For the text-containing cell, return its midpoint in [X, Y] coordinate format. 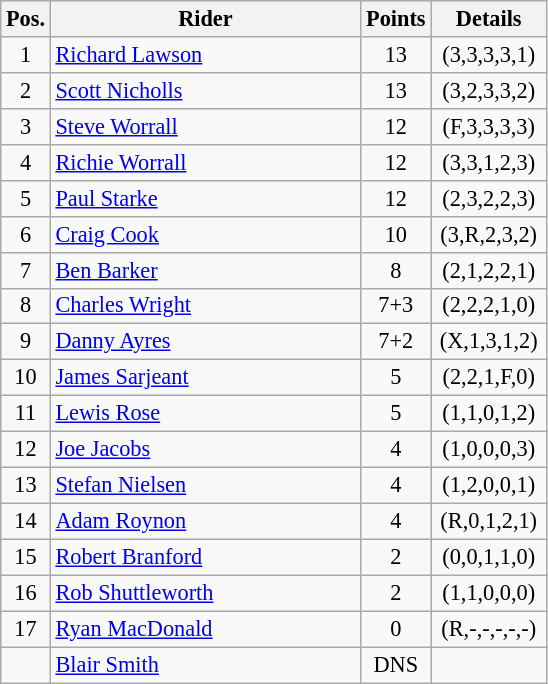
Stefan Nielsen [205, 485]
(3,3,1,2,3) [488, 162]
James Sarjeant [205, 378]
1 [26, 55]
(1,2,0,0,1) [488, 485]
3 [26, 126]
(3,3,3,3,1) [488, 55]
7+3 [396, 306]
Rob Shuttleworth [205, 593]
Lewis Rose [205, 414]
(2,2,1,F,0) [488, 378]
9 [26, 342]
(3,2,3,3,2) [488, 90]
(2,2,2,1,0) [488, 306]
(1,1,0,0,0) [488, 593]
Joe Jacobs [205, 450]
Rider [205, 19]
(1,0,0,0,3) [488, 450]
Steve Worrall [205, 126]
7 [26, 270]
Richard Lawson [205, 55]
Pos. [26, 19]
Danny Ayres [205, 342]
Adam Roynon [205, 521]
Paul Starke [205, 198]
Points [396, 19]
17 [26, 629]
Richie Worrall [205, 162]
(R,-,-,-,-,-) [488, 629]
Charles Wright [205, 306]
(X,1,3,1,2) [488, 342]
14 [26, 521]
(2,3,2,2,3) [488, 198]
(2,1,2,2,1) [488, 270]
(1,1,0,1,2) [488, 414]
0 [396, 629]
(F,3,3,3,3) [488, 126]
Blair Smith [205, 665]
Craig Cook [205, 234]
Scott Nicholls [205, 90]
Robert Branford [205, 557]
(R,0,1,2,1) [488, 521]
11 [26, 414]
15 [26, 557]
16 [26, 593]
Ryan MacDonald [205, 629]
DNS [396, 665]
7+2 [396, 342]
6 [26, 234]
(3,R,2,3,2) [488, 234]
Ben Barker [205, 270]
(0,0,1,1,0) [488, 557]
Details [488, 19]
